Search for the cell housing the specified text and yield its (x, y) center coordinate. 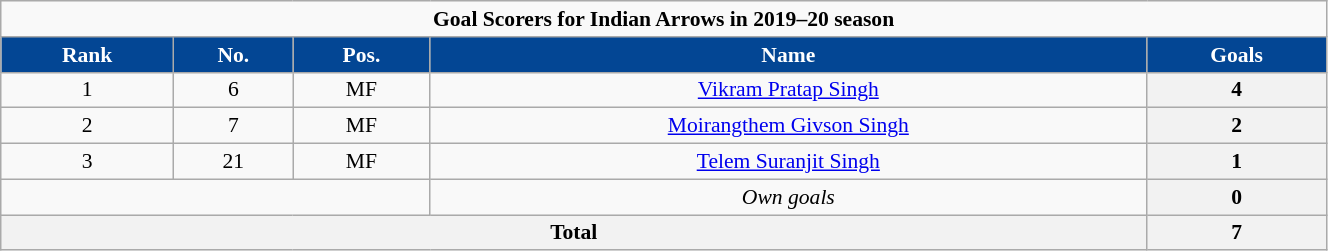
21 (234, 162)
Goals (1237, 55)
0 (1237, 197)
3 (88, 162)
Rank (88, 55)
6 (234, 90)
Own goals (788, 197)
Moirangthem Givson Singh (788, 126)
Name (788, 55)
Pos. (362, 55)
Telem Suranjit Singh (788, 162)
Goal Scorers for Indian Arrows in 2019–20 season (664, 19)
Total (574, 233)
4 (1237, 90)
No. (234, 55)
Vikram Pratap Singh (788, 90)
